Output the (x, y) coordinate of the center of the cell containing the given text.  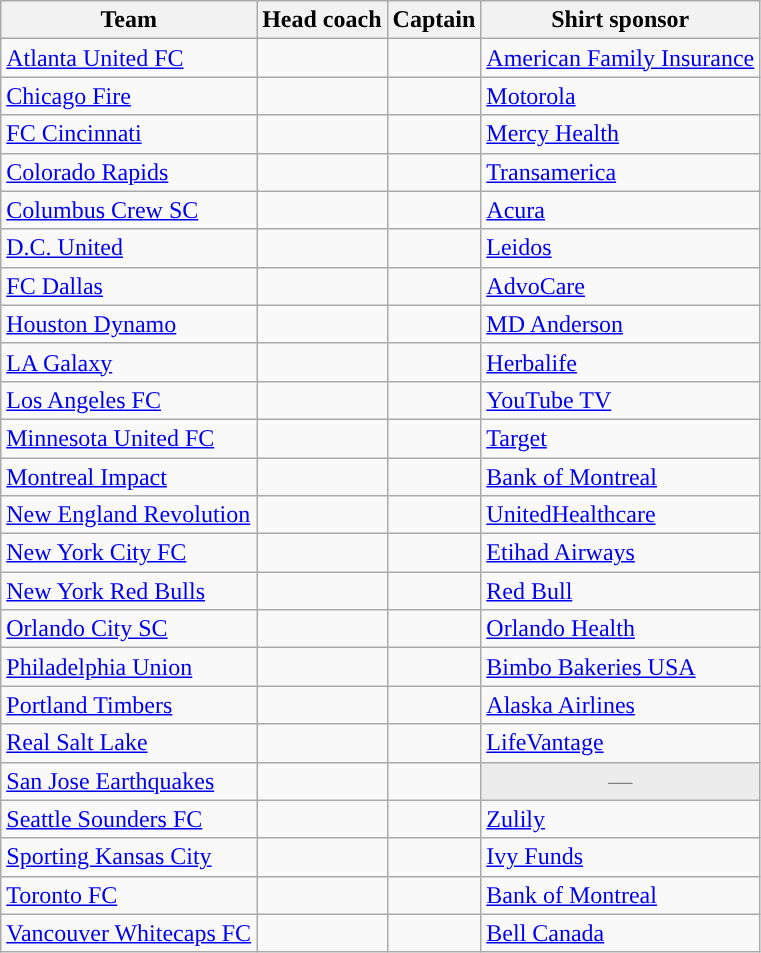
Los Angeles FC (129, 400)
Orlando Health (620, 629)
American Family Insurance (620, 58)
AdvoCare (620, 286)
Orlando City SC (129, 629)
San Jose Earthquakes (129, 781)
Mercy Health (620, 134)
Transamerica (620, 172)
New York Red Bulls (129, 591)
YouTube TV (620, 400)
FC Cincinnati (129, 134)
Sporting Kansas City (129, 857)
MD Anderson (620, 324)
Bimbo Bakeries USA (620, 667)
Montreal Impact (129, 477)
UnitedHealthcare (620, 515)
Etihad Airways (620, 553)
Bell Canada (620, 933)
Atlanta United FC (129, 58)
Herbalife (620, 362)
Leidos (620, 248)
Portland Timbers (129, 705)
— (620, 781)
Chicago Fire (129, 96)
Team (129, 20)
New England Revolution (129, 515)
LifeVantage (620, 743)
FC Dallas (129, 286)
New York City FC (129, 553)
Vancouver Whitecaps FC (129, 933)
Minnesota United FC (129, 438)
Philadelphia Union (129, 667)
Colorado Rapids (129, 172)
Target (620, 438)
Houston Dynamo (129, 324)
Head coach (322, 20)
LA Galaxy (129, 362)
Toronto FC (129, 895)
Columbus Crew SC (129, 210)
Red Bull (620, 591)
Ivy Funds (620, 857)
Zulily (620, 819)
Alaska Airlines (620, 705)
Motorola (620, 96)
D.C. United (129, 248)
Captain (434, 20)
Shirt sponsor (620, 20)
Acura (620, 210)
Real Salt Lake (129, 743)
Seattle Sounders FC (129, 819)
